Pinpoint the cell where the given text exists, returning its [x, y] midpoint coordinate. 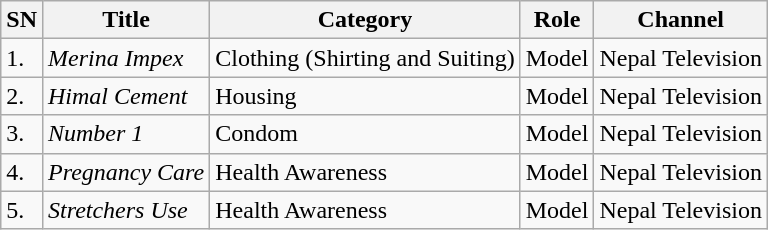
5. [22, 210]
Clothing (Shirting and Suiting) [365, 58]
Channel [681, 20]
Stretchers Use [126, 210]
Condom [365, 134]
Pregnancy Care [126, 172]
Title [126, 20]
3. [22, 134]
4. [22, 172]
1. [22, 58]
Category [365, 20]
Himal Cement [126, 96]
Role [557, 20]
Merina Impex [126, 58]
2. [22, 96]
Housing [365, 96]
SN [22, 20]
Number 1 [126, 134]
